Extract the [X, Y] coordinate from the center of the cell holding the provided text.  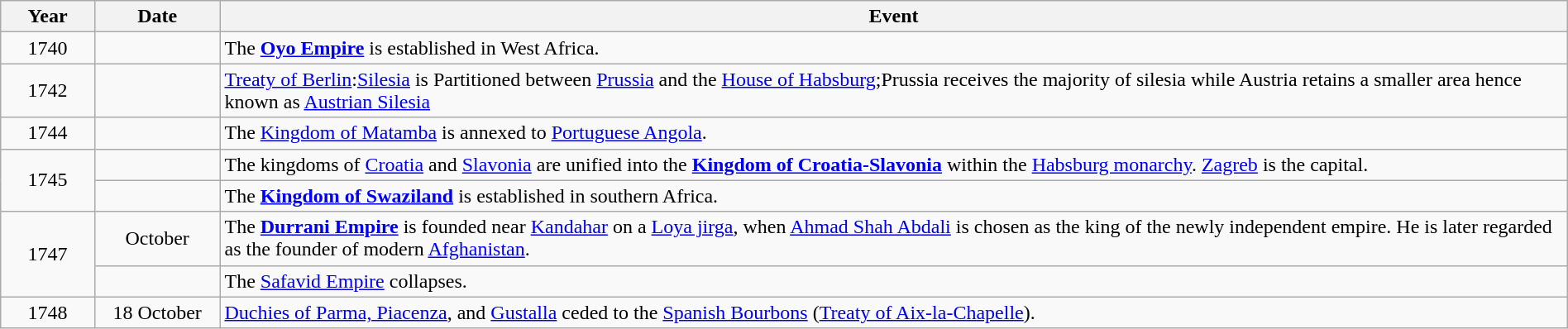
Date [157, 17]
Duchies of Parma, Piacenza, and Gustalla ceded to the Spanish Bourbons (Treaty of Aix-la-Chapelle). [893, 312]
1748 [48, 312]
Year [48, 17]
The Kingdom of Swaziland is established in southern Africa. [893, 196]
October [157, 238]
The kingdoms of Croatia and Slavonia are unified into the Kingdom of Croatia-Slavonia within the Habsburg monarchy. Zagreb is the capital. [893, 164]
18 October [157, 312]
The Oyo Empire is established in West Africa. [893, 48]
1745 [48, 180]
Event [893, 17]
1747 [48, 255]
The Safavid Empire collapses. [893, 281]
1740 [48, 48]
1744 [48, 133]
The Kingdom of Matamba is annexed to Portuguese Angola. [893, 133]
1742 [48, 91]
